Identify which cell holds the provided text, then report its (X, Y) central coordinate. 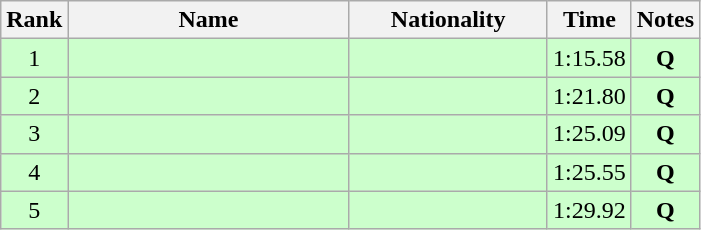
Time (589, 20)
1:25.55 (589, 172)
1:21.80 (589, 96)
2 (34, 96)
1:29.92 (589, 210)
Notes (665, 20)
5 (34, 210)
1 (34, 58)
1:15.58 (589, 58)
1:25.09 (589, 134)
Nationality (448, 20)
Rank (34, 20)
4 (34, 172)
Name (208, 20)
3 (34, 134)
